Capture the cell that displays the provided text and extract its (X, Y) central coordinate. 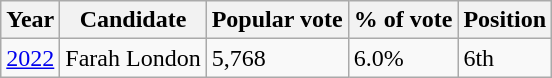
Candidate (133, 20)
2022 (30, 58)
6.0% (403, 58)
Farah London (133, 58)
Popular vote (277, 20)
5,768 (277, 58)
6th (505, 58)
Year (30, 20)
Position (505, 20)
% of vote (403, 20)
